Identify which cell holds the provided text, then report its [X, Y] central coordinate. 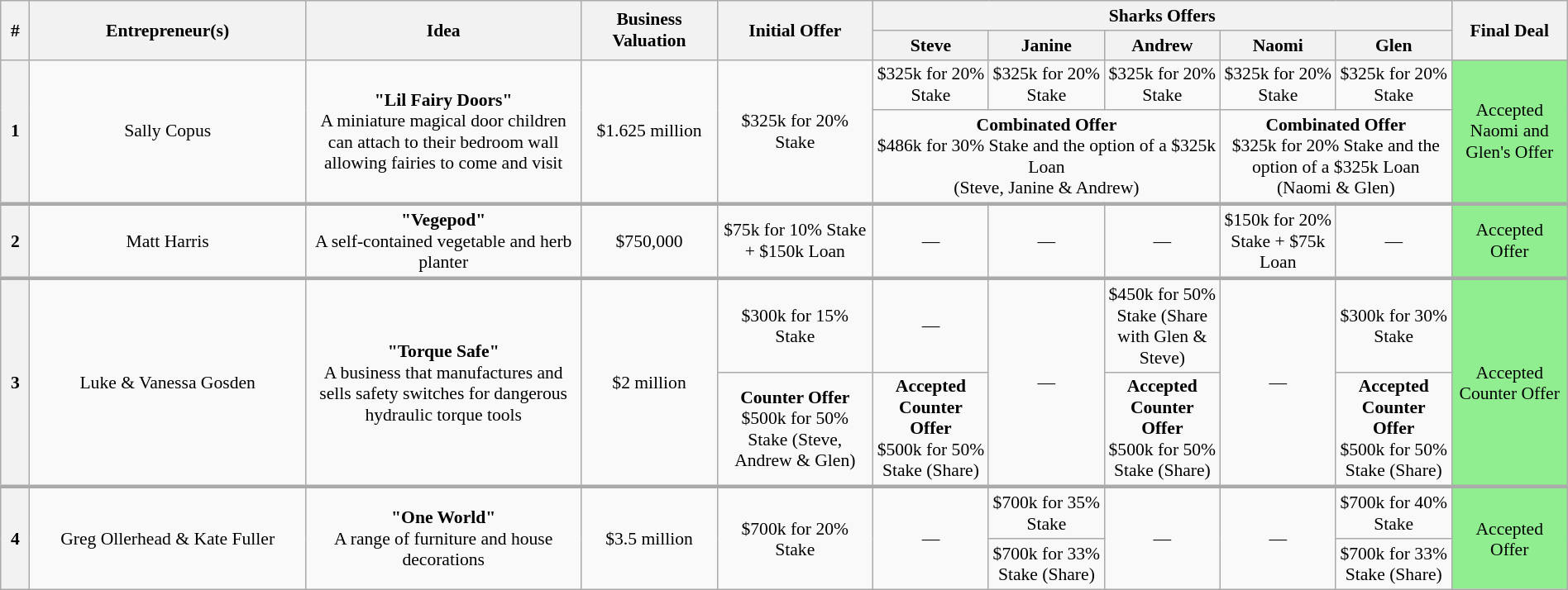
Matt Harris [168, 241]
Accepted Counter Offer [1509, 383]
$75k for 10% Stake + $150k Loan [795, 241]
Andrew [1162, 45]
$300k for 30% Stake [1394, 326]
$450k for 50% Stake (Share with Glen & Steve) [1162, 326]
Initial Offer [795, 30]
$150k for 20% Stake + $75k Loan [1278, 241]
3 [15, 383]
Combinated Offer$325k for 20% Stake and the option of a $325k Loan(Naomi & Glen) [1336, 158]
"Lil Fairy Doors" A miniature magical door children can attach to their bedroom wall allowing fairies to come and visit [443, 132]
Janine [1046, 45]
Luke & Vanessa Gosden [168, 383]
Naomi [1278, 45]
Counter Offer$500k for 50% Stake (Steve, Andrew & Glen) [795, 430]
$300k for 15% Stake [795, 326]
Glen [1394, 45]
Entrepreneur(s) [168, 30]
# [15, 30]
2 [15, 241]
$1.625 million [649, 132]
4 [15, 539]
$3.5 million [649, 539]
Accepted Naomi and Glen's Offer [1509, 132]
Sally Copus [168, 132]
$700k for 35% Stake [1046, 514]
Combinated Offer$486k for 30% Stake and the option of a $325k Loan(Steve, Janine & Andrew) [1046, 158]
1 [15, 132]
"Torque Safe" A business that manufactures and sells safety switches for dangerous hydraulic torque tools [443, 383]
$700k for 20% Stake [795, 539]
$750,000 [649, 241]
"One World" A range of furniture and house decorations [443, 539]
Final Deal [1509, 30]
Idea [443, 30]
Greg Ollerhead & Kate Fuller [168, 539]
$2 million [649, 383]
"Vegepod" A self-contained vegetable and herb planter [443, 241]
Sharks Offers [1162, 16]
$700k for 40% Stake [1394, 514]
Business Valuation [649, 30]
Steve [930, 45]
